Locate the cell with the specified text and output its [x, y] center coordinate. 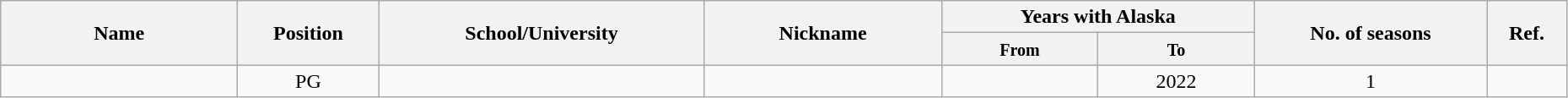
Nickname [823, 33]
Years with Alaska [1098, 17]
No. of seasons [1370, 33]
Name [120, 33]
To [1177, 49]
School/University [542, 33]
Ref. [1527, 33]
From [1020, 49]
2022 [1177, 81]
1 [1370, 81]
Position [309, 33]
PG [309, 81]
